Detect which cell encompasses the target text, then output its (x, y) center coordinate. 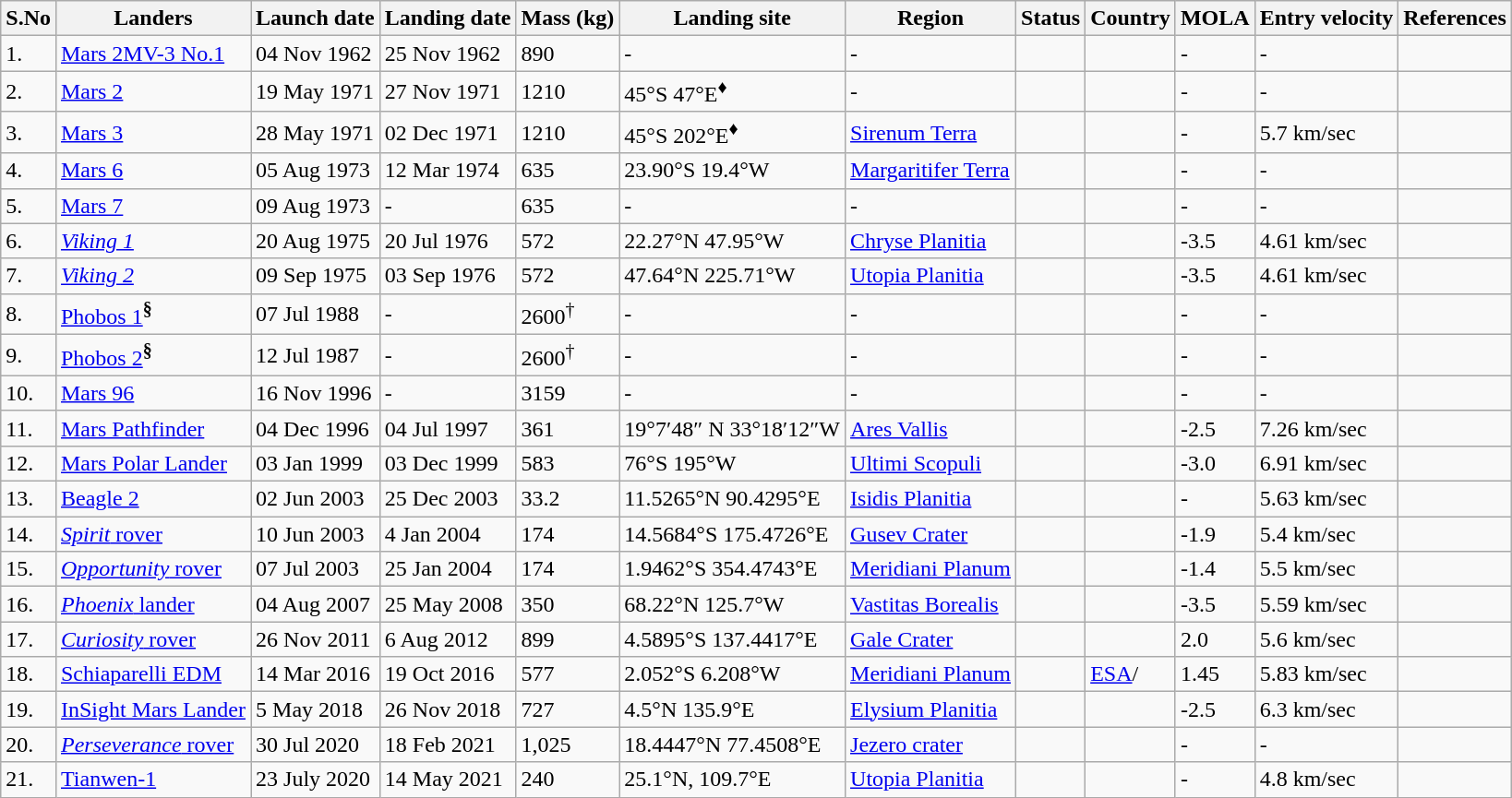
5.4 km/sec (1326, 534)
Entry velocity (1326, 18)
-3.0 (1215, 463)
Curiosity rover (153, 639)
04 Jul 1997 (448, 428)
References (1455, 18)
MOLA (1215, 18)
20. (29, 744)
18. (29, 674)
6.91 km/sec (1326, 463)
Schiaparelli EDM (153, 674)
1,025 (568, 744)
Mass (kg) (568, 18)
19 May 1971 (316, 92)
03 Jan 1999 (316, 463)
Mars 2MV-3 No.1 (153, 54)
Country (1131, 18)
Mars Pathfinder (153, 428)
33.2 (568, 499)
Region (930, 18)
Isidis Planitia (930, 499)
18.4447°N 77.4508°E (733, 744)
04 Nov 1962 (316, 54)
2. (29, 92)
14.5684°S 175.4726°E (733, 534)
10 Jun 2003 (316, 534)
11.5265°N 90.4295°E (733, 499)
Phobos 1§ (153, 314)
12. (29, 463)
Gale Crater (930, 639)
02 Dec 1971 (448, 133)
25.1°N, 109.7°E (733, 780)
07 Jul 2003 (316, 569)
577 (568, 674)
30 Jul 2020 (316, 744)
5. (29, 206)
Mars 96 (153, 393)
11. (29, 428)
5 May 2018 (316, 709)
-1.9 (1215, 534)
25 Nov 1962 (448, 54)
Landing date (448, 18)
25 Jan 2004 (448, 569)
8. (29, 314)
240 (568, 780)
Ultimi Scopuli (930, 463)
20 Jul 1976 (448, 241)
4.5°N 135.9°E (733, 709)
Chryse Planitia (930, 241)
Mars 2 (153, 92)
19. (29, 709)
12 Mar 1974 (448, 171)
1.9462°S 354.4743°E (733, 569)
Sirenum Terra (930, 133)
Mars 6 (153, 171)
45°S 202°E♦ (733, 133)
Landing site (733, 18)
68.22°N 125.7°W (733, 604)
27 Nov 1971 (448, 92)
16 Nov 1996 (316, 393)
45°S 47°E♦ (733, 92)
5.59 km/sec (1326, 604)
Mars 7 (153, 206)
14 Mar 2016 (316, 674)
16. (29, 604)
Mars Polar Lander (153, 463)
Tianwen-1 (153, 780)
17. (29, 639)
12 Jul 1987 (316, 356)
25 May 2008 (448, 604)
05 Aug 1973 (316, 171)
26 Nov 2011 (316, 639)
5.6 km/sec (1326, 639)
899 (568, 639)
25 Dec 2003 (448, 499)
-1.4 (1215, 569)
361 (568, 428)
1. (29, 54)
6.3 km/sec (1326, 709)
Ares Vallis (930, 428)
4.5895°S 137.4417°E (733, 639)
6 Aug 2012 (448, 639)
5.63 km/sec (1326, 499)
Viking 1 (153, 241)
InSight Mars Lander (153, 709)
7.26 km/sec (1326, 428)
14 May 2021 (448, 780)
03 Dec 1999 (448, 463)
14. (29, 534)
Beagle 2 (153, 499)
ESA/ (1131, 674)
Landers (153, 18)
20 Aug 1975 (316, 241)
22.27°N 47.95°W (733, 241)
5.83 km/sec (1326, 674)
1.45 (1215, 674)
3. (29, 133)
10. (29, 393)
3159 (568, 393)
04 Aug 2007 (316, 604)
Spirit rover (153, 534)
02 Jun 2003 (316, 499)
Viking 2 (153, 276)
5.5 km/sec (1326, 569)
Mars 3 (153, 133)
Elysium Planitia (930, 709)
Phobos 2§ (153, 356)
890 (568, 54)
Jezero crater (930, 744)
5.7 km/sec (1326, 133)
09 Aug 1973 (316, 206)
19°7′48″ N 33°18′12″W (733, 428)
18 Feb 2021 (448, 744)
47.64°N 225.71°W (733, 276)
Phoenix lander (153, 604)
28 May 1971 (316, 133)
350 (568, 604)
04 Dec 1996 (316, 428)
4. (29, 171)
21. (29, 780)
4 Jan 2004 (448, 534)
09 Sep 1975 (316, 276)
6. (29, 241)
15. (29, 569)
Status (1050, 18)
13. (29, 499)
4.8 km/sec (1326, 780)
2.052°S 6.208°W (733, 674)
Gusev Crater (930, 534)
07 Jul 1988 (316, 314)
9. (29, 356)
Perseverance rover (153, 744)
583 (568, 463)
Vastitas Borealis (930, 604)
26 Nov 2018 (448, 709)
23.90°S 19.4°W (733, 171)
Launch date (316, 18)
23 July 2020 (316, 780)
2.0 (1215, 639)
727 (568, 709)
03 Sep 1976 (448, 276)
Margaritifer Terra (930, 171)
7. (29, 276)
19 Oct 2016 (448, 674)
Opportunity rover (153, 569)
S.No (29, 18)
76°S 195°W (733, 463)
